Search for the cell housing the specified text and yield its [x, y] center coordinate. 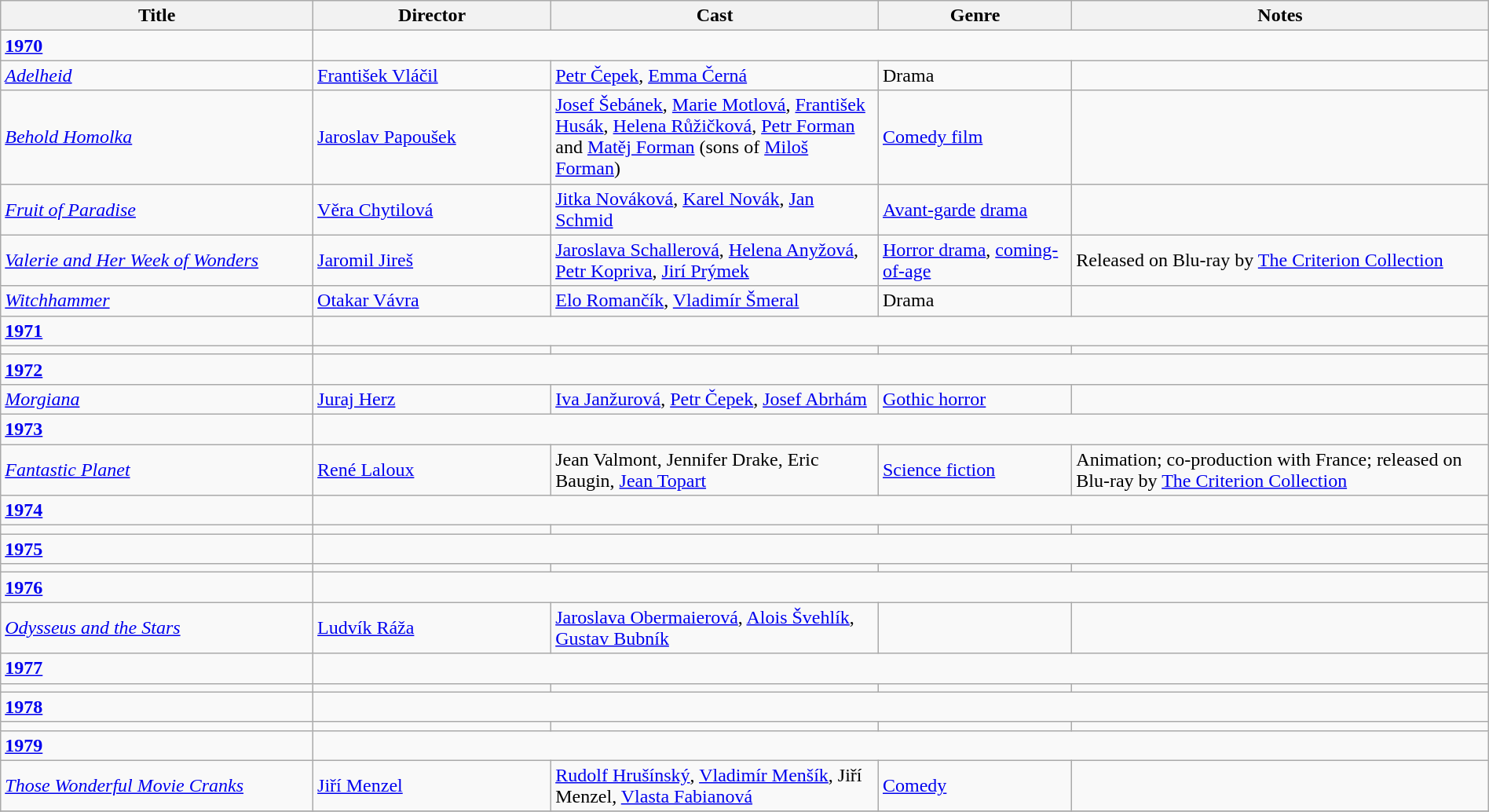
Animation; co-production with France; released on Blu-ray by The Criterion Collection [1280, 470]
Gothic horror [975, 399]
1973 [157, 429]
Behold Homolka [157, 137]
Horror drama, coming-of-age [975, 261]
Those Wonderful Movie Cranks [157, 785]
Comedy film [975, 137]
Cast [715, 16]
Věra Chytilová [432, 209]
Notes [1280, 16]
1976 [157, 587]
Fantastic Planet [157, 470]
Petr Čepek, Emma Černá [715, 75]
Ludvík Ráža [432, 628]
Director [432, 16]
Josef Šebánek, Marie Motlová, František Husák, Helena Růžičková, Petr Forman and Matěj Forman (sons of Miloš Forman) [715, 137]
Odysseus and the Stars [157, 628]
Genre [975, 16]
Morgiana [157, 399]
František Vláčil [432, 75]
Jean Valmont, Jennifer Drake, Eric Baugin, Jean Topart [715, 470]
1977 [157, 668]
Witchhammer [157, 301]
Jaroslav Papoušek [432, 137]
1972 [157, 369]
1979 [157, 745]
Jiří Menzel [432, 785]
Jitka Nováková, Karel Novák, Jan Schmid [715, 209]
1975 [157, 549]
René Laloux [432, 470]
Jaromil Jireš [432, 261]
Released on Blu-ray by The Criterion Collection [1280, 261]
Adelheid [157, 75]
Elo Romančík, Vladimír Šmeral [715, 301]
Fruit of Paradise [157, 209]
Rudolf Hrušínský, Vladimír Menšík, Jiří Menzel, Vlasta Fabianová [715, 785]
Avant-garde drama [975, 209]
1970 [157, 46]
Valerie and Her Week of Wonders [157, 261]
Juraj Herz [432, 399]
Comedy [975, 785]
Title [157, 16]
Jaroslava Schallerová, Helena Anyžová, Petr Kopriva, Jirí Prýmek [715, 261]
1974 [157, 510]
Jaroslava Obermaierová, Alois Švehlík, Gustav Bubník [715, 628]
Iva Janžurová, Petr Čepek, Josef Abrhám [715, 399]
1978 [157, 707]
Science fiction [975, 470]
Otakar Vávra [432, 301]
1971 [157, 331]
